Scan for the cell matching the given text and deliver its (x, y) coordinate at center. 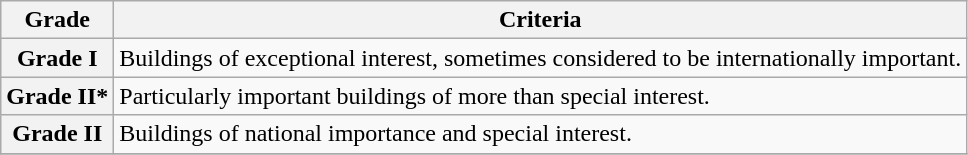
Grade II* (58, 96)
Grade II (58, 134)
Grade I (58, 58)
Buildings of national importance and special interest. (540, 134)
Buildings of exceptional interest, sometimes considered to be internationally important. (540, 58)
Particularly important buildings of more than special interest. (540, 96)
Criteria (540, 20)
Grade (58, 20)
